Output the (X, Y) coordinate of the center of the cell containing the given text.  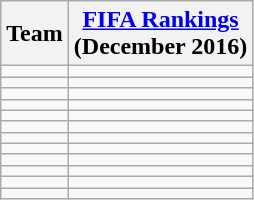
Team (35, 34)
FIFA Rankings(December 2016) (160, 34)
